Return the (X, Y) coordinate for the center point of the cell that contains the specified text.  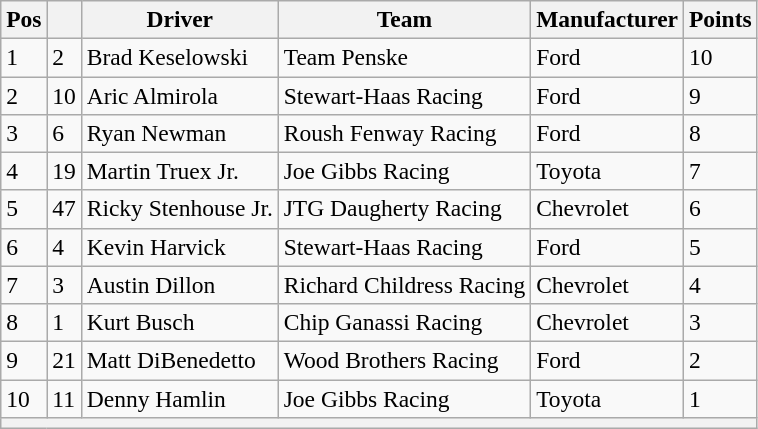
Team Penske (404, 57)
Matt DiBenedetto (180, 360)
Aric Almirola (180, 95)
Roush Fenway Racing (404, 133)
Austin Dillon (180, 285)
Martin Truex Jr. (180, 171)
Points (720, 19)
11 (64, 398)
Kevin Harvick (180, 247)
Chip Ganassi Racing (404, 322)
Wood Brothers Racing (404, 360)
Team (404, 19)
Denny Hamlin (180, 398)
Manufacturer (608, 19)
Kurt Busch (180, 322)
Ricky Stenhouse Jr. (180, 209)
Pos (24, 19)
47 (64, 209)
Driver (180, 19)
19 (64, 171)
21 (64, 360)
Brad Keselowski (180, 57)
Ryan Newman (180, 133)
JTG Daugherty Racing (404, 209)
Richard Childress Racing (404, 285)
